Detect which cell encompasses the target text, then output its (x, y) center coordinate. 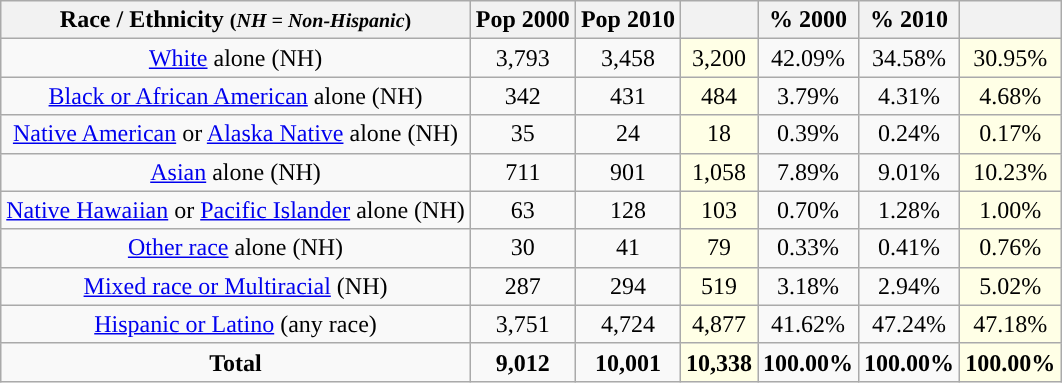
% 2010 (910, 20)
9.01% (910, 172)
5.02% (1010, 286)
2.94% (910, 286)
3.18% (808, 286)
63 (522, 210)
1,058 (718, 172)
4,877 (718, 324)
0.39% (808, 134)
41.62% (808, 324)
0.41% (910, 248)
342 (522, 96)
4,724 (628, 324)
0.70% (808, 210)
18 (718, 134)
30.95% (1010, 58)
128 (628, 210)
9,012 (522, 362)
Hispanic or Latino (any race) (236, 324)
Asian alone (NH) (236, 172)
Other race alone (NH) (236, 248)
Black or African American alone (NH) (236, 96)
Pop 2010 (628, 20)
1.28% (910, 210)
42.09% (808, 58)
3.79% (808, 96)
35 (522, 134)
3,793 (522, 58)
Race / Ethnicity (NH = Non-Hispanic) (236, 20)
0.17% (1010, 134)
287 (522, 286)
7.89% (808, 172)
901 (628, 172)
0.76% (1010, 248)
294 (628, 286)
Native American or Alaska Native alone (NH) (236, 134)
1.00% (1010, 210)
41 (628, 248)
4.68% (1010, 96)
484 (718, 96)
79 (718, 248)
Pop 2000 (522, 20)
Total (236, 362)
24 (628, 134)
0.24% (910, 134)
3,200 (718, 58)
10,001 (628, 362)
103 (718, 210)
Mixed race or Multiracial (NH) (236, 286)
47.24% (910, 324)
47.18% (1010, 324)
711 (522, 172)
10.23% (1010, 172)
Native Hawaiian or Pacific Islander alone (NH) (236, 210)
3,458 (628, 58)
10,338 (718, 362)
% 2000 (808, 20)
0.33% (808, 248)
519 (718, 286)
White alone (NH) (236, 58)
431 (628, 96)
30 (522, 248)
34.58% (910, 58)
4.31% (910, 96)
3,751 (522, 324)
